Scan for the cell matching the given text and deliver its (x, y) coordinate at center. 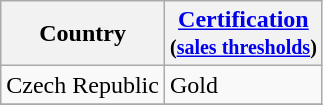
Czech Republic (83, 85)
Certification(sales thresholds) (243, 34)
Gold (243, 85)
Country (83, 34)
